Find where the given text appears and provide that cell's center as (x, y) coordinate. 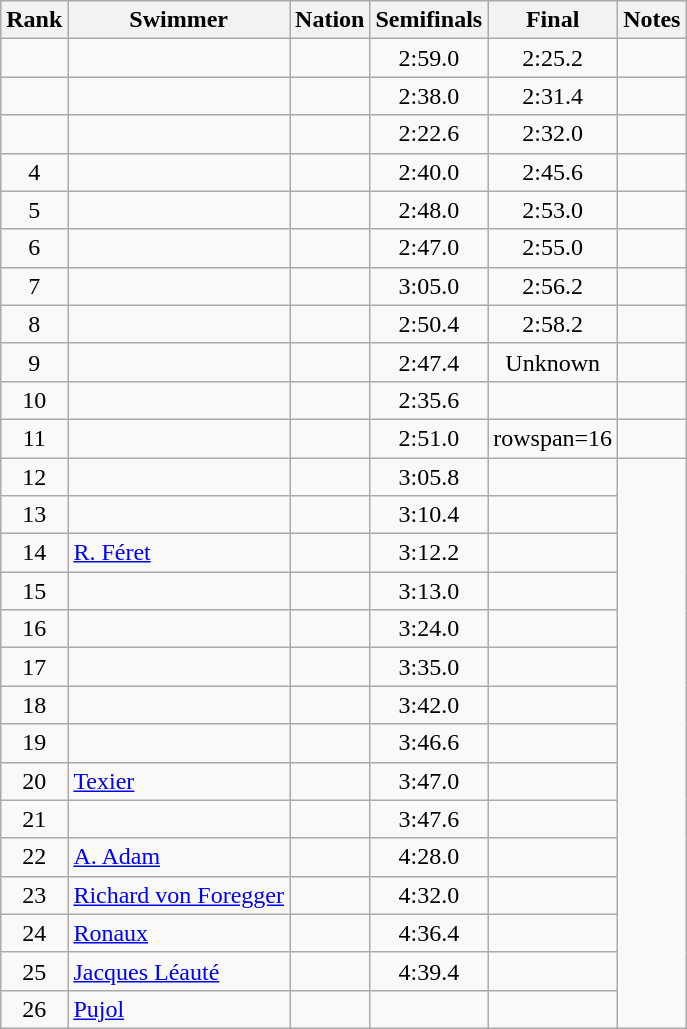
15 (34, 591)
25 (34, 971)
19 (34, 743)
2:47.0 (429, 248)
3:47.6 (429, 819)
2:53.0 (553, 210)
3:24.0 (429, 629)
12 (34, 477)
2:45.6 (553, 172)
A. Adam (179, 857)
4:28.0 (429, 857)
2:50.4 (429, 324)
14 (34, 553)
13 (34, 515)
R. Féret (179, 553)
Semifinals (429, 20)
4:36.4 (429, 933)
22 (34, 857)
Nation (330, 20)
2:47.4 (429, 362)
3:13.0 (429, 591)
3:42.0 (429, 705)
5 (34, 210)
21 (34, 819)
24 (34, 933)
Richard von Foregger (179, 895)
2:35.6 (429, 400)
3:47.0 (429, 781)
4:32.0 (429, 895)
2:32.0 (553, 134)
Jacques Léauté (179, 971)
Rank (34, 20)
2:58.2 (553, 324)
26 (34, 1009)
Ronaux (179, 933)
17 (34, 667)
3:12.2 (429, 553)
2:25.2 (553, 58)
10 (34, 400)
Texier (179, 781)
2:48.0 (429, 210)
Unknown (553, 362)
4 (34, 172)
9 (34, 362)
2:31.4 (553, 96)
18 (34, 705)
7 (34, 286)
rowspan=16 (553, 438)
3:05.0 (429, 286)
Swimmer (179, 20)
2:40.0 (429, 172)
2:59.0 (429, 58)
2:51.0 (429, 438)
3:46.6 (429, 743)
3:05.8 (429, 477)
Final (553, 20)
2:38.0 (429, 96)
2:55.0 (553, 248)
20 (34, 781)
Pujol (179, 1009)
3:35.0 (429, 667)
2:56.2 (553, 286)
2:22.6 (429, 134)
4:39.4 (429, 971)
3:10.4 (429, 515)
23 (34, 895)
Notes (652, 20)
8 (34, 324)
11 (34, 438)
6 (34, 248)
16 (34, 629)
